Identify which cell holds the provided text, then report its [x, y] central coordinate. 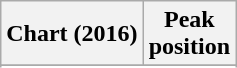
Chart (2016) [72, 34]
Peakposition [189, 34]
